Search for the cell housing the specified text and yield its (X, Y) center coordinate. 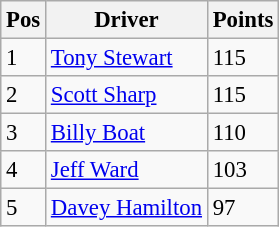
3 (24, 133)
97 (242, 208)
1 (24, 58)
Davey Hamilton (127, 208)
Driver (127, 20)
103 (242, 170)
Pos (24, 20)
110 (242, 133)
Scott Sharp (127, 95)
2 (24, 95)
4 (24, 170)
Jeff Ward (127, 170)
Points (242, 20)
Tony Stewart (127, 58)
5 (24, 208)
Billy Boat (127, 133)
